Return [x, y] of the center of cell containing provided text 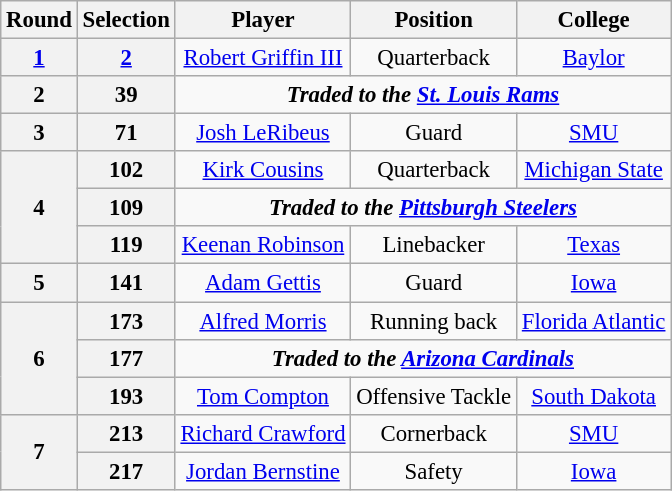
Baylor [594, 58]
3 [39, 133]
Offensive Tackle [434, 396]
Keenan Robinson [263, 245]
Position [434, 20]
213 [126, 433]
Running back [434, 321]
Selection [126, 20]
Player [263, 20]
109 [126, 208]
Kirk Cousins [263, 170]
Robert Griffin III [263, 58]
South Dakota [594, 396]
Traded to the St. Louis Rams [423, 95]
College [594, 20]
Richard Crawford [263, 433]
Adam Gettis [263, 283]
Round [39, 20]
217 [126, 471]
Linebacker [434, 245]
119 [126, 245]
Traded to the Pittsburgh Steelers [423, 208]
Michigan State [594, 170]
4 [39, 208]
177 [126, 358]
102 [126, 170]
Tom Compton [263, 396]
Josh LeRibeus [263, 133]
39 [126, 95]
7 [39, 452]
Texas [594, 245]
71 [126, 133]
Florida Atlantic [594, 321]
1 [39, 58]
Alfred Morris [263, 321]
Cornerback [434, 433]
Jordan Bernstine [263, 471]
193 [126, 396]
141 [126, 283]
Traded to the Arizona Cardinals [423, 358]
5 [39, 283]
173 [126, 321]
6 [39, 358]
Safety [434, 471]
